For the text-containing cell, return its midpoint in [X, Y] coordinate format. 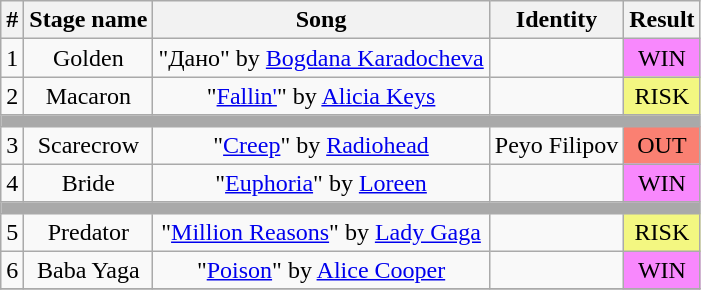
6 [12, 270]
"Million Reasons" by Lady Gaga [321, 232]
Macaron [88, 96]
"Creep" by Radiohead [321, 145]
Stage name [88, 20]
"Poison" by Alice Cooper [321, 270]
Song [321, 20]
Identity [556, 20]
5 [12, 232]
"Fallin'" by Alicia Keys [321, 96]
3 [12, 145]
Predator [88, 232]
"Дано" by Bogdana Karadocheva [321, 58]
1 [12, 58]
# [12, 20]
Scarecrow [88, 145]
Bride [88, 183]
Peyo Filipov [556, 145]
Baba Yaga [88, 270]
OUT [662, 145]
"Euphoria" by Loreen [321, 183]
4 [12, 183]
2 [12, 96]
Result [662, 20]
Golden [88, 58]
